Search for the cell housing the specified text and yield its [x, y] center coordinate. 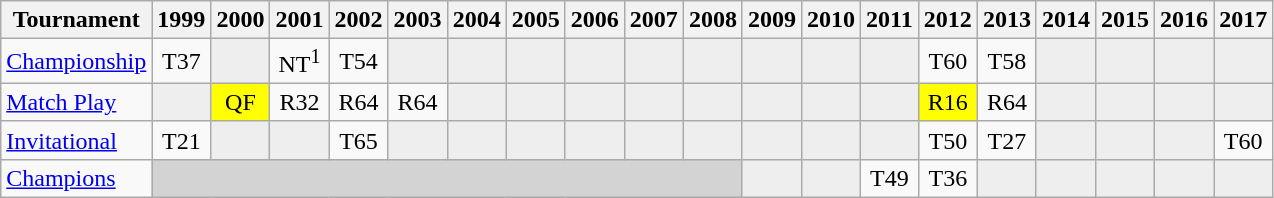
T54 [358, 62]
T49 [890, 178]
2005 [536, 20]
2008 [712, 20]
NT1 [300, 62]
Championship [76, 62]
2012 [948, 20]
R16 [948, 102]
2014 [1066, 20]
T36 [948, 178]
2016 [1184, 20]
T27 [1006, 140]
2013 [1006, 20]
Champions [76, 178]
T37 [182, 62]
2015 [1126, 20]
2011 [890, 20]
T21 [182, 140]
QF [240, 102]
2009 [772, 20]
T50 [948, 140]
2017 [1244, 20]
1999 [182, 20]
R32 [300, 102]
2010 [832, 20]
2003 [418, 20]
2004 [476, 20]
2006 [594, 20]
Invitational [76, 140]
T65 [358, 140]
Tournament [76, 20]
2000 [240, 20]
2002 [358, 20]
Match Play [76, 102]
2001 [300, 20]
2007 [654, 20]
T58 [1006, 62]
